Pinpoint the cell where the given text exists, returning its (X, Y) midpoint coordinate. 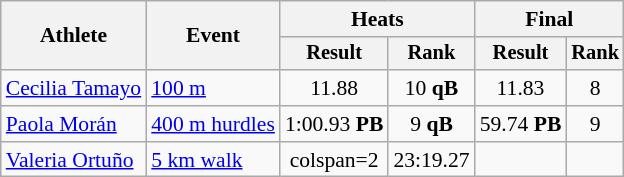
59.74 PB (521, 124)
8 (595, 88)
Paola Morán (74, 124)
1:00.93 PB (334, 124)
9 (595, 124)
Heats (378, 19)
11.83 (521, 88)
Event (213, 36)
Cecilia Tamayo (74, 88)
100 m (213, 88)
Athlete (74, 36)
400 m hurdles (213, 124)
Final (550, 19)
9 qB (431, 124)
11.88 (334, 88)
10 qB (431, 88)
